For the text-containing cell, return its midpoint in [x, y] coordinate format. 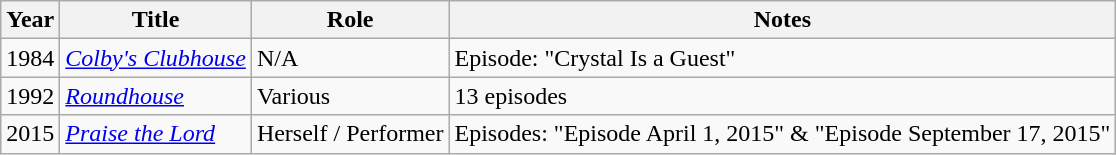
Episodes: "Episode April 1, 2015" & "Episode September 17, 2015" [782, 134]
Year [30, 20]
1984 [30, 58]
Notes [782, 20]
Various [350, 96]
Praise the Lord [156, 134]
1992 [30, 96]
Title [156, 20]
Roundhouse [156, 96]
Colby's Clubhouse [156, 58]
2015 [30, 134]
Role [350, 20]
Episode: "Crystal Is a Guest" [782, 58]
13 episodes [782, 96]
N/A [350, 58]
Herself / Performer [350, 134]
